Locate the cell with the specified text and output its (x, y) center coordinate. 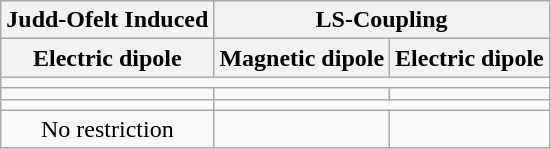
Judd-Ofelt Induced (108, 20)
LS-Coupling (382, 20)
No restriction (108, 129)
Magnetic dipole (302, 58)
